Return (X, Y) of the center of cell containing provided text 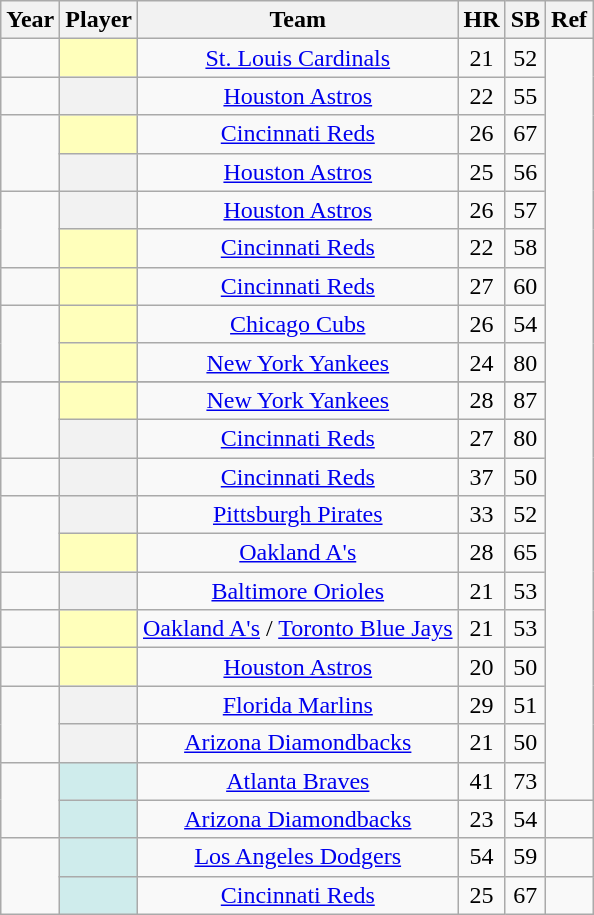
33 (482, 515)
20 (482, 667)
59 (525, 857)
60 (525, 286)
Los Angeles Dodgers (298, 857)
58 (525, 248)
Atlanta Braves (298, 781)
Year (30, 20)
Chicago Cubs (298, 324)
St. Louis Cardinals (298, 58)
Oakland A's / Toronto Blue Jays (298, 629)
65 (525, 553)
37 (482, 477)
Player (99, 20)
Pittsburgh Pirates (298, 515)
56 (525, 172)
Oakland A's (298, 553)
HR (482, 20)
87 (525, 400)
23 (482, 819)
73 (525, 781)
Ref (570, 20)
29 (482, 705)
41 (482, 781)
51 (525, 705)
57 (525, 210)
SB (525, 20)
Baltimore Orioles (298, 591)
Florida Marlins (298, 705)
55 (525, 96)
24 (482, 362)
Team (298, 20)
